For the text-containing cell, return its midpoint in [x, y] coordinate format. 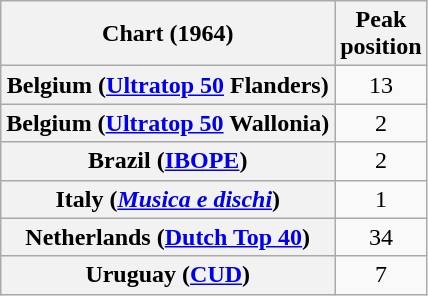
Italy (Musica e dischi) [168, 199]
Belgium (Ultratop 50 Flanders) [168, 85]
Uruguay (CUD) [168, 275]
Brazil (IBOPE) [168, 161]
7 [381, 275]
Belgium (Ultratop 50 Wallonia) [168, 123]
Netherlands (Dutch Top 40) [168, 237]
Chart (1964) [168, 34]
34 [381, 237]
1 [381, 199]
Peakposition [381, 34]
13 [381, 85]
